Search for the cell housing the specified text and yield its (X, Y) center coordinate. 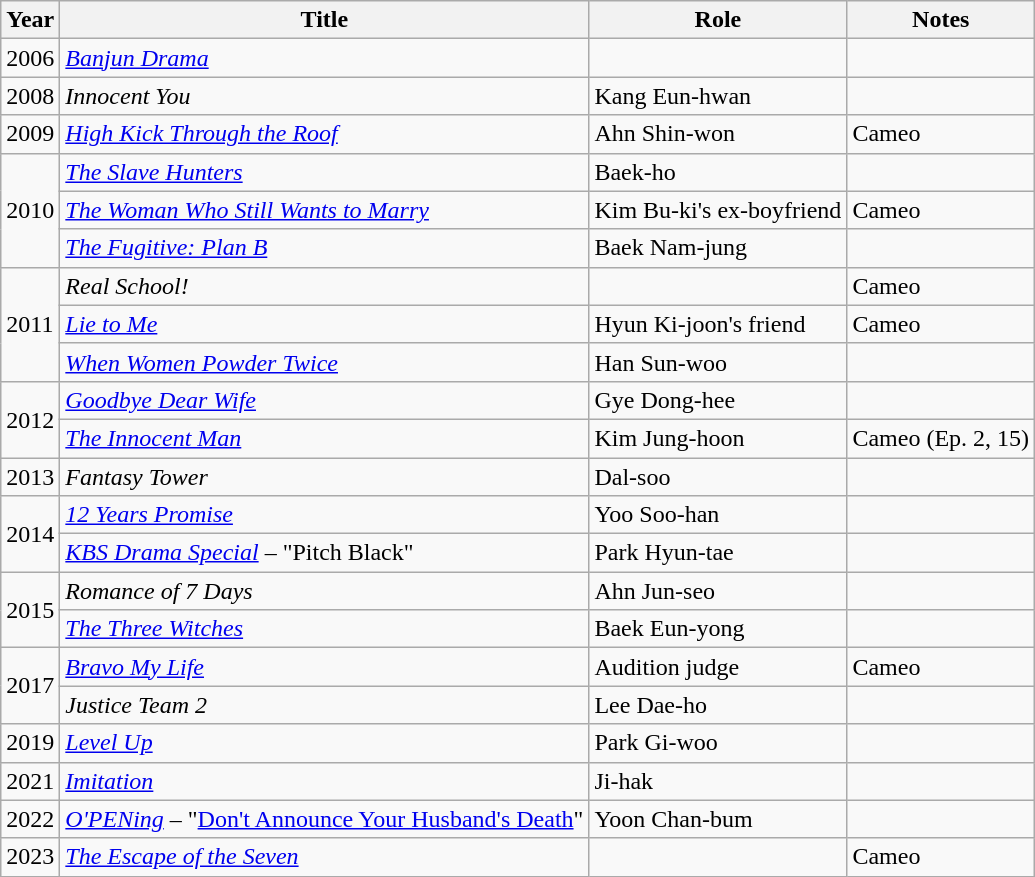
Kim Bu-ki's ex-boyfriend (718, 210)
Title (324, 20)
Lie to Me (324, 324)
Han Sun-woo (718, 362)
2022 (30, 819)
O'PENing – "Don't Announce Your Husband's Death" (324, 819)
Dal-soo (718, 477)
Baek Eun-yong (718, 629)
The Slave Hunters (324, 172)
2010 (30, 210)
2006 (30, 58)
The Three Witches (324, 629)
2014 (30, 534)
Lee Dae-ho (718, 705)
Gye Dong-hee (718, 400)
2009 (30, 134)
2023 (30, 857)
Audition judge (718, 667)
Real School! (324, 286)
Yoon Chan-bum (718, 819)
2012 (30, 419)
Romance of 7 Days (324, 591)
The Woman Who Still Wants to Marry (324, 210)
Ahn Jun-seo (718, 591)
Ahn Shin-won (718, 134)
12 Years Promise (324, 515)
Imitation (324, 781)
2019 (30, 743)
Goodbye Dear Wife (324, 400)
Year (30, 20)
2017 (30, 686)
Level Up (324, 743)
The Escape of the Seven (324, 857)
Baek-ho (718, 172)
When Women Powder Twice (324, 362)
Ji-hak (718, 781)
2008 (30, 96)
Fantasy Tower (324, 477)
Notes (941, 20)
Park Hyun-tae (718, 553)
Justice Team 2 (324, 705)
Banjun Drama (324, 58)
Park Gi-woo (718, 743)
Kang Eun-hwan (718, 96)
Baek Nam-jung (718, 248)
The Fugitive: Plan B (324, 248)
Bravo My Life (324, 667)
2021 (30, 781)
Yoo Soo-han (718, 515)
2015 (30, 610)
KBS Drama Special – "Pitch Black" (324, 553)
Kim Jung-hoon (718, 438)
2011 (30, 324)
Innocent You (324, 96)
The Innocent Man (324, 438)
Role (718, 20)
Cameo (Ep. 2, 15) (941, 438)
High Kick Through the Roof (324, 134)
2013 (30, 477)
Hyun Ki-joon's friend (718, 324)
